From the cell containing the given text, extract its center point as [X, Y] coordinate. 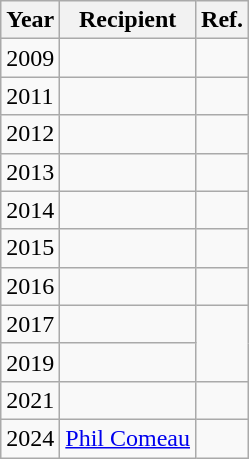
2011 [30, 96]
2014 [30, 210]
2024 [30, 438]
Ref. [222, 20]
2009 [30, 58]
2019 [30, 362]
2016 [30, 286]
2012 [30, 134]
Year [30, 20]
Phil Comeau [128, 438]
Recipient [128, 20]
2017 [30, 324]
2013 [30, 172]
2021 [30, 400]
2015 [30, 248]
